Search for the cell housing the specified text and yield its [X, Y] center coordinate. 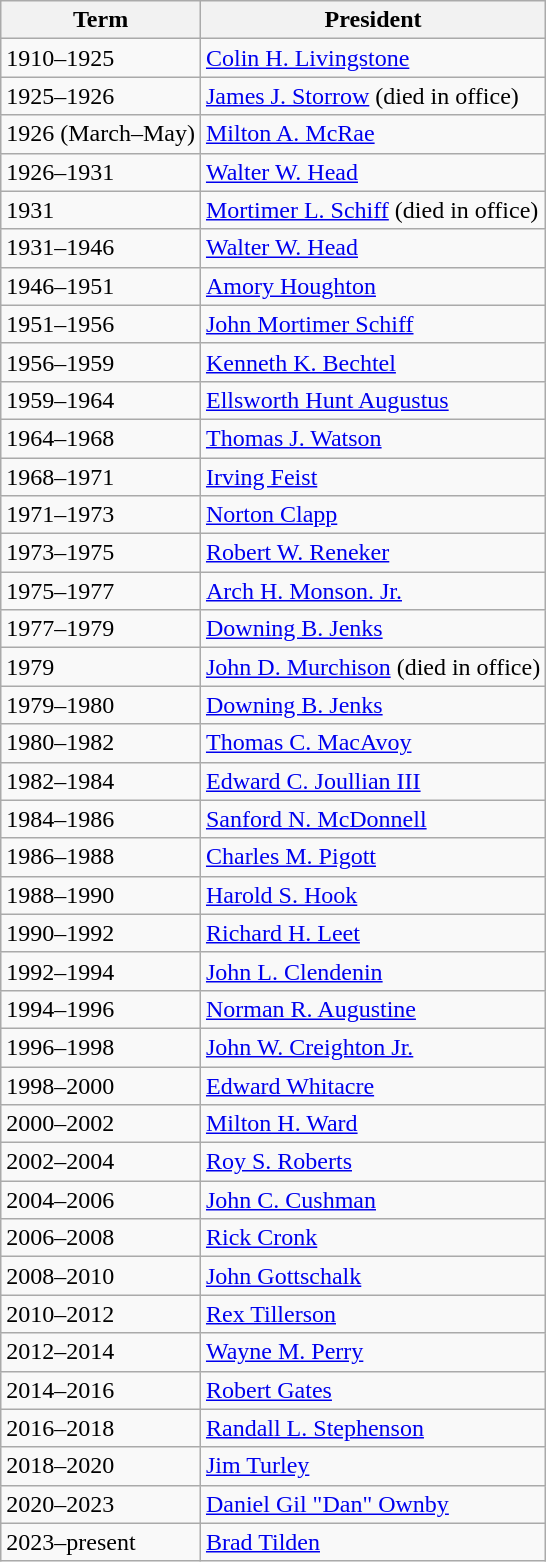
1980–1982 [101, 743]
1986–1988 [101, 857]
1988–1990 [101, 895]
1926 (March–May) [101, 134]
2000–2002 [101, 1124]
Kenneth K. Bechtel [372, 362]
1931–1946 [101, 248]
Term [101, 20]
2002–2004 [101, 1162]
Amory Houghton [372, 286]
1971–1973 [101, 515]
Robert W. Reneker [372, 553]
1977–1979 [101, 629]
Robert Gates [372, 1390]
John C. Cushman [372, 1200]
John Mortimer Schiff [372, 324]
1973–1975 [101, 553]
1951–1956 [101, 324]
2018–2020 [101, 1466]
Charles M. Pigott [372, 857]
Rick Cronk [372, 1238]
1931 [101, 210]
James J. Storrow (died in office) [372, 96]
Thomas C. MacAvoy [372, 743]
1990–1992 [101, 933]
Edward Whitacre [372, 1085]
2020–2023 [101, 1504]
1956–1959 [101, 362]
Harold S. Hook [372, 895]
John W. Creighton Jr. [372, 1047]
2012–2014 [101, 1352]
1992–1994 [101, 971]
1925–1926 [101, 96]
Milton A. McRae [372, 134]
1926–1931 [101, 172]
Edward C. Joullian III [372, 781]
1994–1996 [101, 1009]
Wayne M. Perry [372, 1352]
2023–present [101, 1542]
Daniel Gil "Dan" Ownby [372, 1504]
Norton Clapp [372, 515]
1979 [101, 667]
Rex Tillerson [372, 1314]
Norman R. Augustine [372, 1009]
Randall L. Stephenson [372, 1428]
1979–1980 [101, 705]
President [372, 20]
Colin H. Livingstone [372, 58]
2010–2012 [101, 1314]
1998–2000 [101, 1085]
Mortimer L. Schiff (died in office) [372, 210]
Richard H. Leet [372, 933]
1968–1971 [101, 477]
Brad Tilden [372, 1542]
Ellsworth Hunt Augustus [372, 400]
1964–1968 [101, 438]
1959–1964 [101, 400]
2004–2006 [101, 1200]
2006–2008 [101, 1238]
Roy S. Roberts [372, 1162]
Thomas J. Watson [372, 438]
1982–1984 [101, 781]
Sanford N. McDonnell [372, 819]
1975–1977 [101, 591]
2008–2010 [101, 1276]
John L. Clendenin [372, 971]
2014–2016 [101, 1390]
John Gottschalk [372, 1276]
1984–1986 [101, 819]
John D. Murchison (died in office) [372, 667]
2016–2018 [101, 1428]
Arch H. Monson. Jr. [372, 591]
Irving Feist [372, 477]
1910–1925 [101, 58]
Jim Turley [372, 1466]
Milton H. Ward [372, 1124]
1946–1951 [101, 286]
1996–1998 [101, 1047]
